Identify which cell holds the provided text, then report its [X, Y] central coordinate. 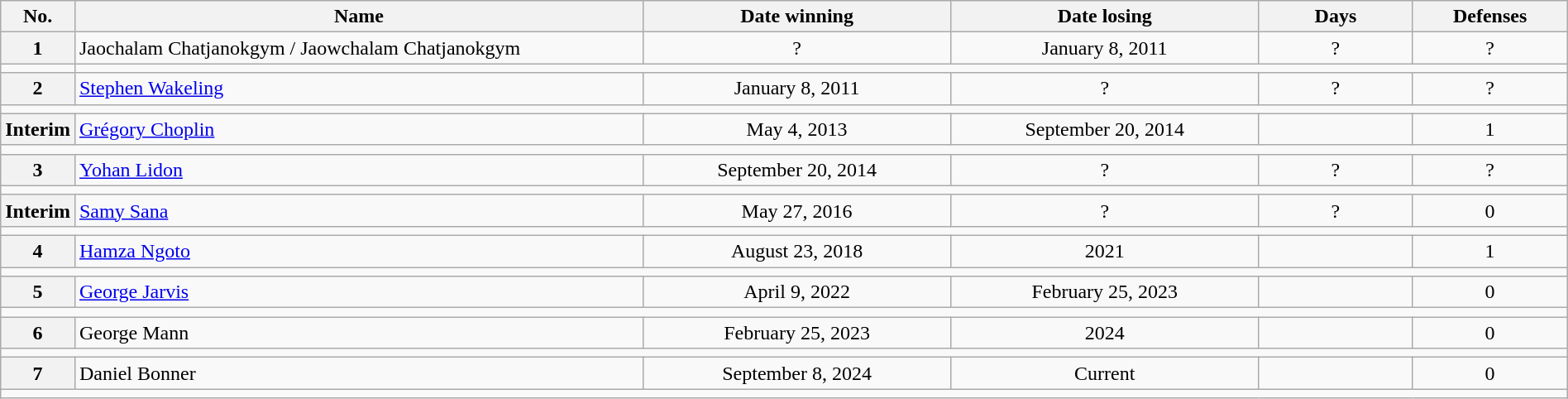
No. [38, 17]
Date losing [1105, 17]
Samy Sana [359, 210]
6 [38, 333]
4 [38, 251]
Current [1105, 373]
August 23, 2018 [796, 251]
2021 [1105, 251]
Yohan Lidon [359, 170]
Name [359, 17]
Date winning [796, 17]
George Mann [359, 333]
Days [1336, 17]
Grégory Choplin [359, 129]
Jaochalam Chatjanokgym / Jaowchalam Chatjanokgym [359, 48]
May 4, 2013 [796, 129]
George Jarvis [359, 292]
May 27, 2016 [796, 210]
2024 [1105, 333]
Daniel Bonner [359, 373]
Defenses [1490, 17]
5 [38, 292]
7 [38, 373]
2 [38, 89]
Hamza Ngoto [359, 251]
April 9, 2022 [796, 292]
3 [38, 170]
September 8, 2024 [796, 373]
Stephen Wakeling [359, 89]
